For the text-containing cell, return its midpoint in [X, Y] coordinate format. 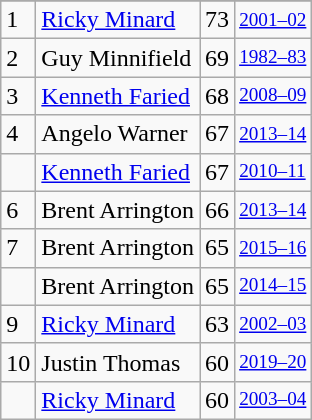
69 [218, 58]
7 [18, 248]
10 [18, 362]
2002–03 [273, 324]
2 [18, 58]
1982–83 [273, 58]
2008–09 [273, 96]
2003–04 [273, 400]
Guy Minnifield [118, 58]
4 [18, 134]
Justin Thomas [118, 362]
2001–02 [273, 20]
68 [218, 96]
3 [18, 96]
2019–20 [273, 362]
9 [18, 324]
66 [218, 210]
6 [18, 210]
1 [18, 20]
2014–15 [273, 286]
63 [218, 324]
73 [218, 20]
2010–11 [273, 172]
Angelo Warner [118, 134]
2015–16 [273, 248]
